Pinpoint the cell where the given text exists, returning its [x, y] midpoint coordinate. 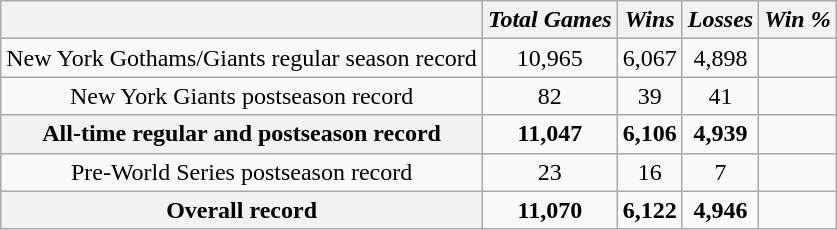
4,939 [720, 134]
All-time regular and postseason record [242, 134]
39 [650, 96]
6,122 [650, 210]
16 [650, 172]
New York Gothams/Giants regular season record [242, 58]
10,965 [550, 58]
11,047 [550, 134]
Pre-World Series postseason record [242, 172]
11,070 [550, 210]
Losses [720, 20]
New York Giants postseason record [242, 96]
23 [550, 172]
Overall record [242, 210]
7 [720, 172]
82 [550, 96]
6,106 [650, 134]
Win % [798, 20]
4,898 [720, 58]
Wins [650, 20]
6,067 [650, 58]
41 [720, 96]
4,946 [720, 210]
Total Games [550, 20]
